Provide the [x, y] coordinate of the cell's center where the given text is located.  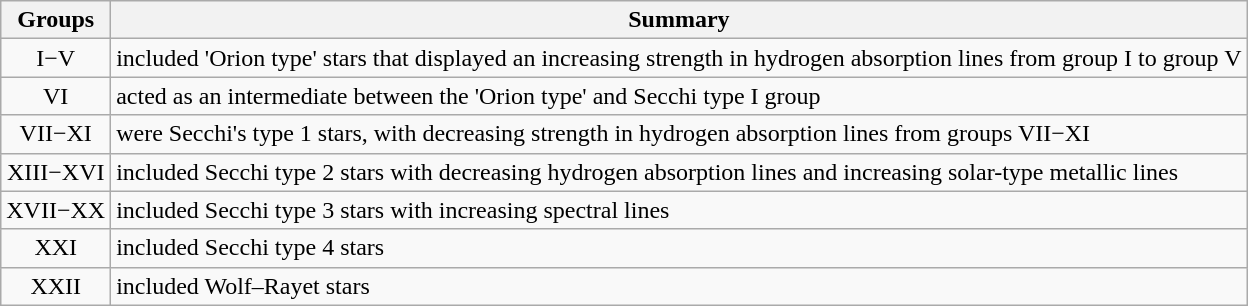
I−V [56, 58]
included Secchi type 4 stars [679, 248]
were Secchi's type 1 stars, with decreasing strength in hydrogen absorption lines from groups VII−XI [679, 134]
XXI [56, 248]
included Secchi type 2 stars with decreasing hydrogen absorption lines and increasing solar-type metallic lines [679, 172]
Groups [56, 20]
VI [56, 96]
included 'Orion type' stars that displayed an increasing strength in hydrogen absorption lines from group I to group V [679, 58]
XIII−XVI [56, 172]
included Secchi type 3 stars with increasing spectral lines [679, 210]
acted as an intermediate between the 'Orion type' and Secchi type I group [679, 96]
included Wolf–Rayet stars [679, 286]
Summary [679, 20]
VII−XI [56, 134]
XVII−XX [56, 210]
XXII [56, 286]
